For the text-containing cell, return its midpoint in [x, y] coordinate format. 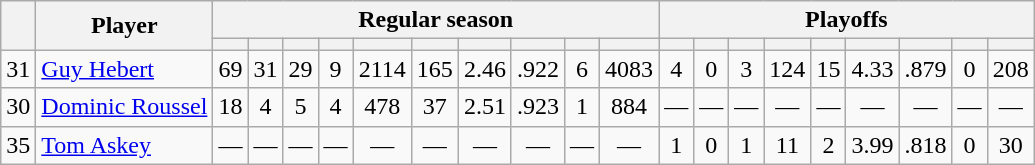
165 [434, 69]
.923 [538, 107]
4083 [630, 69]
208 [1010, 69]
884 [630, 107]
15 [828, 69]
6 [582, 69]
.922 [538, 69]
2.46 [484, 69]
37 [434, 107]
5 [300, 107]
Tom Askey [124, 145]
2.51 [484, 107]
3 [746, 69]
11 [788, 145]
Dominic Roussel [124, 107]
Regular season [436, 20]
478 [382, 107]
Playoffs [847, 20]
Guy Hebert [124, 69]
4.33 [872, 69]
29 [300, 69]
Player [124, 26]
124 [788, 69]
.879 [926, 69]
18 [230, 107]
.818 [926, 145]
35 [18, 145]
2114 [382, 69]
69 [230, 69]
2 [828, 145]
3.99 [872, 145]
9 [336, 69]
